Pinpoint the cell where the given text exists, returning its [X, Y] midpoint coordinate. 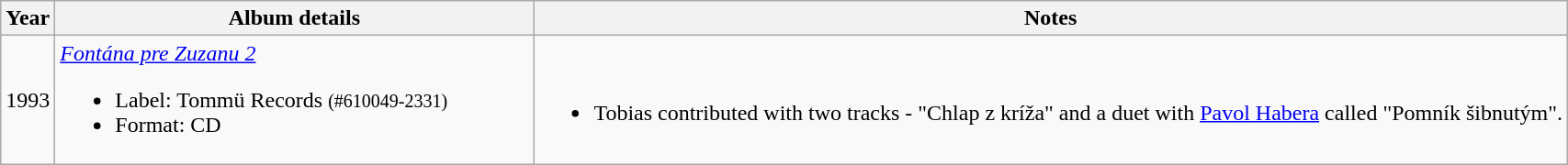
Tobias contributed with two tracks - "Chlap z kríža" and a duet with Pavol Habera called "Pomník šibnutým". [1051, 100]
Year [28, 18]
Notes [1051, 18]
1993 [28, 100]
Fontána pre Zuzanu 2Label: Tommü Records (#610049-2331)Format: CD [294, 100]
Album details [294, 18]
